Determine the [x, y] coordinate at the center of the cell enclosing the given text.  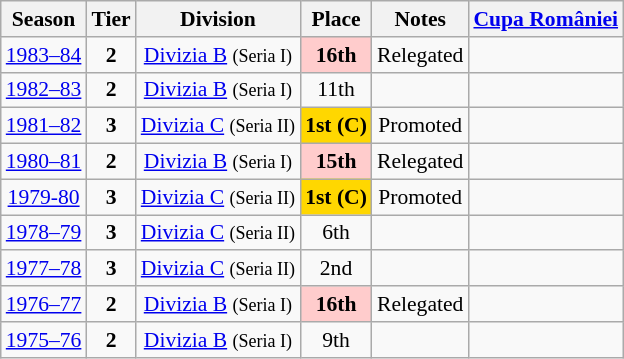
1978–79 [44, 233]
1977–78 [44, 269]
1982–83 [44, 90]
1976–77 [44, 304]
1983–84 [44, 55]
6th [336, 233]
1979-80 [44, 197]
Tier [110, 19]
Place [336, 19]
Division [218, 19]
1981–82 [44, 126]
1975–76 [44, 340]
Cupa României [546, 19]
2nd [336, 269]
11th [336, 90]
15th [336, 162]
9th [336, 340]
Notes [420, 19]
1980–81 [44, 162]
Season [44, 19]
